Pinpoint the cell where the given text exists, returning its [x, y] midpoint coordinate. 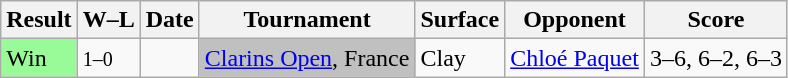
Chloé Paquet [575, 58]
Date [170, 20]
Win [39, 58]
1–0 [108, 58]
Clay [460, 58]
Score [716, 20]
3–6, 6–2, 6–3 [716, 58]
Tournament [307, 20]
Clarins Open, France [307, 58]
Surface [460, 20]
Result [39, 20]
W–L [108, 20]
Opponent [575, 20]
